From the cell containing the given text, extract its center point as (x, y) coordinate. 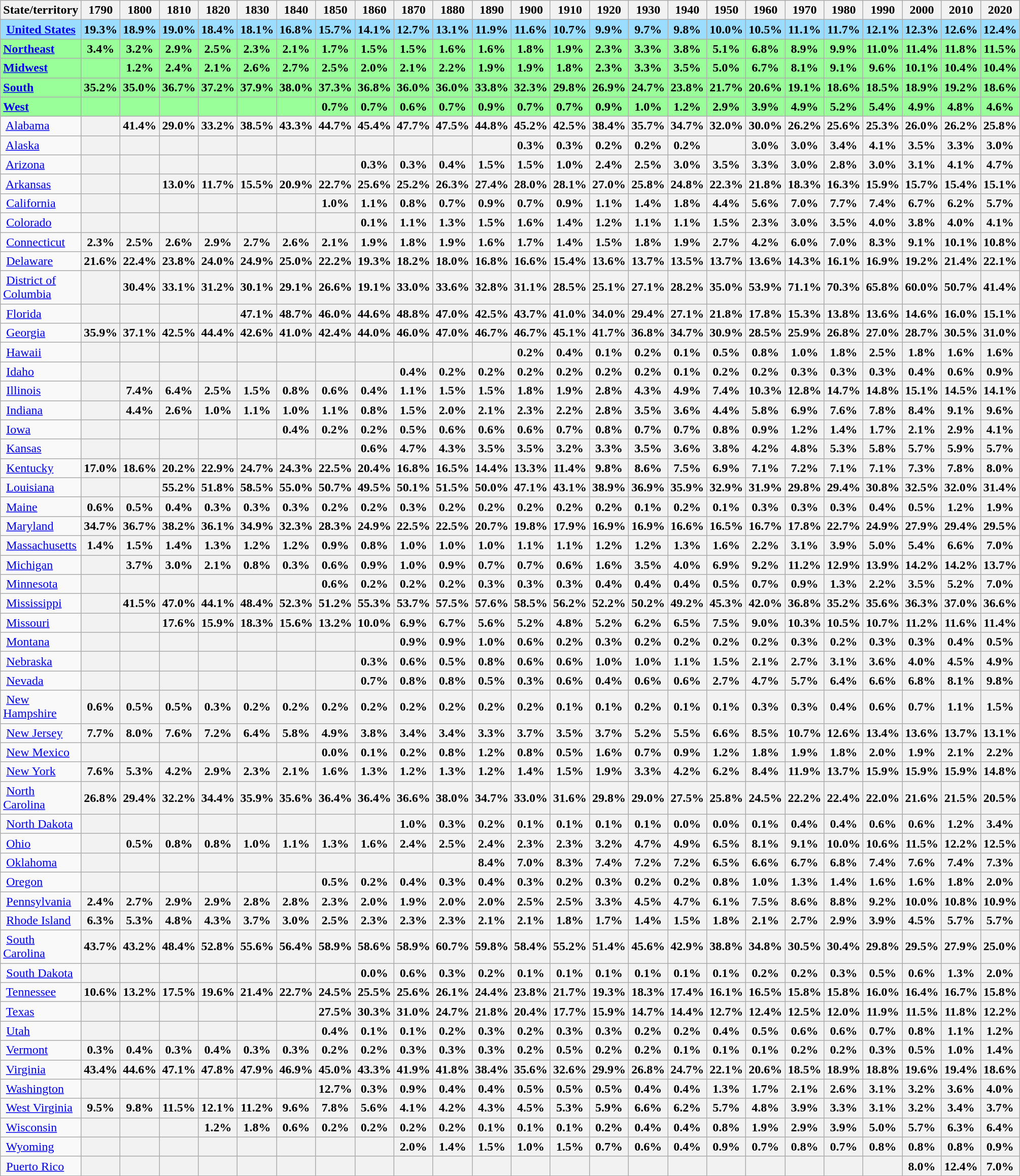
41.8% (453, 1069)
60.0% (922, 287)
31.9% (765, 487)
12.3% (922, 29)
41.7% (609, 333)
Delaware (41, 261)
28.2% (687, 287)
48.7% (296, 314)
18.0% (453, 261)
21.5% (961, 798)
56.2% (569, 603)
14.5% (961, 391)
31.2% (218, 287)
36.9% (649, 487)
6.0% (805, 242)
14.3% (805, 261)
Illinois (41, 391)
State/territory (41, 10)
44.1% (218, 603)
1940 (687, 10)
Kentucky (41, 468)
13.9% (883, 565)
17.9% (569, 526)
Maine (41, 507)
18.8% (883, 1069)
29.1% (296, 287)
20.2% (179, 468)
34.0% (609, 314)
10.9% (1000, 901)
South Carolina (41, 947)
8.5% (765, 733)
Arkansas (41, 184)
58.4% (531, 947)
38.2% (179, 526)
38.8% (727, 947)
North Carolina (41, 798)
South Dakota (41, 973)
24.4% (491, 992)
32.8% (491, 287)
42.4% (335, 333)
New Hampshire (41, 707)
Montana (41, 642)
37.3% (335, 87)
55.0% (296, 487)
Midwest (41, 68)
Mississippi (41, 603)
20.7% (491, 526)
Indiana (41, 410)
47.8% (218, 1069)
1860 (375, 10)
16.4% (922, 992)
47.9% (257, 1069)
49.5% (375, 487)
45.0% (335, 1069)
1930 (649, 10)
37.2% (218, 87)
Nebraska (41, 661)
13.4% (883, 733)
1950 (727, 10)
17.4% (687, 992)
65.8% (883, 287)
1890 (491, 10)
18.1% (257, 29)
28.7% (922, 333)
11.0% (883, 49)
1790 (100, 10)
38.5% (257, 126)
Minnesota (41, 584)
20.5% (1000, 798)
Missouri (41, 623)
51.2% (335, 603)
Utah (41, 1031)
19.8% (531, 526)
37.9% (257, 87)
28.0% (531, 184)
18.4% (218, 29)
25.5% (375, 992)
South (41, 87)
Wyoming (41, 1147)
53.7% (413, 603)
New Mexico (41, 752)
51.4% (609, 947)
Northeast (41, 49)
18.2% (413, 261)
15.5% (257, 184)
1840 (296, 10)
5.1% (727, 49)
New Jersey (41, 733)
9.0% (765, 623)
14.6% (922, 314)
44.7% (335, 126)
42.0% (765, 603)
Texas (41, 1012)
5.5% (687, 733)
6.1% (727, 901)
West Virginia (41, 1108)
2000 (922, 10)
26.3% (453, 184)
32.2% (179, 798)
26.6% (335, 287)
45.1% (569, 333)
50.0% (491, 487)
Massachusetts (41, 545)
24.0% (218, 261)
56.4% (296, 947)
43.4% (100, 1069)
19.4% (961, 1069)
9.7% (649, 29)
45.6% (649, 947)
1910 (569, 10)
1870 (413, 10)
53.9% (765, 287)
32.5% (922, 487)
30.3% (375, 1012)
1980 (843, 10)
57.5% (453, 603)
33.6% (453, 287)
22.3% (727, 184)
13.8% (843, 314)
California (41, 203)
1850 (335, 10)
27.4% (491, 184)
1830 (257, 10)
Alabama (41, 126)
35.7% (649, 126)
52.2% (609, 603)
51.5% (453, 487)
New York (41, 771)
25.9% (805, 333)
Georgia (41, 333)
47.5% (453, 126)
43.2% (140, 947)
32.6% (569, 1069)
Michigan (41, 565)
30.9% (727, 333)
20.9% (296, 184)
50.1% (413, 487)
1900 (531, 10)
29.9% (609, 1069)
36.3% (922, 603)
17.6% (179, 623)
1880 (453, 10)
41.5% (140, 603)
Tennessee (41, 992)
Puerto Rico (41, 1166)
45.3% (727, 603)
46.9% (296, 1069)
33.8% (491, 87)
59.8% (491, 947)
41.9% (413, 1069)
13.0% (179, 184)
55.6% (257, 947)
1990 (883, 10)
30.0% (765, 126)
33.2% (218, 126)
1970 (805, 10)
District of Columbia (41, 287)
11.1% (805, 29)
22.9% (218, 468)
26.9% (609, 87)
34.9% (257, 526)
31.1% (531, 287)
Florida (41, 314)
52.8% (218, 947)
1800 (140, 10)
37.1% (140, 333)
17.7% (569, 1012)
8.8% (843, 901)
38.9% (609, 487)
17.0% (100, 468)
2020 (1000, 10)
Maryland (41, 526)
58.6% (375, 947)
25.1% (609, 287)
Oregon (41, 882)
Pennsylvania (41, 901)
44.8% (491, 126)
Rhode Island (41, 921)
West (41, 107)
26.1% (453, 992)
60.7% (453, 947)
Kansas (41, 449)
Arizona (41, 164)
12.9% (843, 565)
13.5% (687, 261)
70.3% (843, 287)
12.0% (843, 1012)
31.4% (1000, 487)
31.6% (569, 798)
8.9% (805, 49)
Hawaii (41, 352)
51.8% (218, 487)
Wisconsin (41, 1127)
15.6% (296, 623)
9.5% (100, 1108)
1920 (609, 10)
Washington (41, 1089)
16.3% (843, 184)
1810 (179, 10)
55.3% (375, 603)
28.1% (569, 184)
25.3% (883, 126)
34.8% (765, 947)
45.4% (375, 126)
12.8% (805, 391)
Virginia (41, 1069)
43.1% (569, 487)
37.0% (961, 603)
24.8% (687, 184)
24.3% (296, 468)
44.4% (218, 333)
42.9% (687, 947)
2010 (961, 10)
49.2% (687, 603)
Nevada (41, 681)
1960 (765, 10)
Vermont (41, 1050)
57.6% (491, 603)
Ohio (41, 843)
Connecticut (41, 242)
United States (41, 29)
19.0% (179, 29)
71.1% (805, 287)
50.2% (649, 603)
45.2% (531, 126)
48.8% (413, 314)
32.9% (727, 487)
North Dakota (41, 824)
26.0% (922, 126)
Alaska (41, 145)
4.6% (1000, 107)
Idaho (41, 372)
52.3% (296, 603)
30.1% (257, 287)
30.8% (883, 487)
34.4% (218, 798)
42.6% (257, 333)
15.3% (805, 314)
13.3% (531, 468)
28.3% (335, 526)
1820 (218, 10)
17.5% (179, 992)
Iowa (41, 429)
Colorado (41, 222)
33.1% (179, 287)
22.0% (883, 798)
Oklahoma (41, 862)
47.7% (413, 126)
Louisiana (41, 487)
25.2% (413, 184)
44.0% (375, 333)
36.1% (218, 526)
